Return [x, y] of the center of cell containing provided text 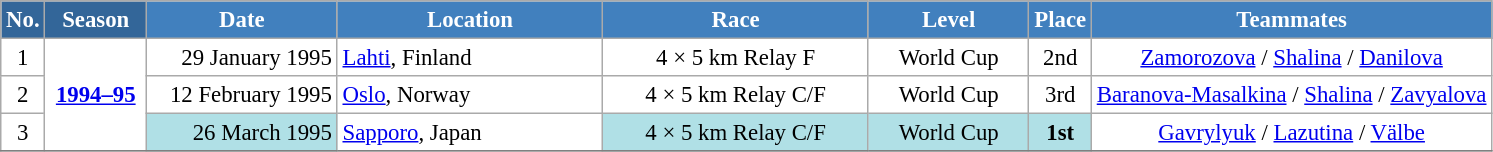
4 × 5 km Relay F [736, 58]
Oslo, Norway [470, 95]
Season [96, 20]
Zamorozova / Shalina / Danilova [1291, 58]
Teammates [1291, 20]
Gavrylyuk / Lazutina / Välbe [1291, 133]
Place [1060, 20]
1994–95 [96, 96]
29 January 1995 [242, 58]
Level [948, 20]
26 March 1995 [242, 133]
3rd [1060, 95]
Race [736, 20]
Baranova-Masalkina / Shalina / Zavyalova [1291, 95]
Location [470, 20]
12 February 1995 [242, 95]
Sapporo, Japan [470, 133]
Lahti, Finland [470, 58]
2nd [1060, 58]
1 [23, 58]
No. [23, 20]
3 [23, 133]
2 [23, 95]
1st [1060, 133]
Date [242, 20]
